Capture the cell that displays the provided text and extract its [X, Y] central coordinate. 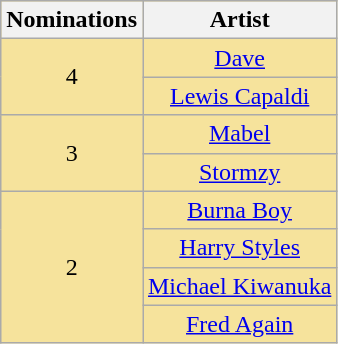
Michael Kiwanuka [239, 286]
Harry Styles [239, 248]
2 [72, 267]
Fred Again [239, 324]
Dave [239, 58]
Burna Boy [239, 210]
3 [72, 153]
4 [72, 77]
Lewis Capaldi [239, 96]
Stormzy [239, 172]
Artist [239, 20]
Nominations [72, 20]
Mabel [239, 134]
